Pinpoint the cell where the given text exists, returning its [x, y] midpoint coordinate. 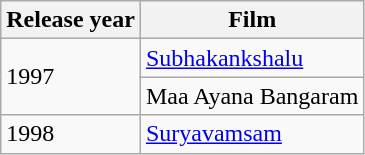
Maa Ayana Bangaram [252, 96]
1998 [71, 134]
1997 [71, 77]
Suryavamsam [252, 134]
Film [252, 20]
Subhakankshalu [252, 58]
Release year [71, 20]
